Determine the [X, Y] coordinate at the center of the cell enclosing the given text.  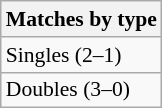
Doubles (3–0) [82, 90]
Matches by type [82, 19]
Singles (2–1) [82, 55]
